Find where the given text appears and provide that cell's center as [x, y] coordinate. 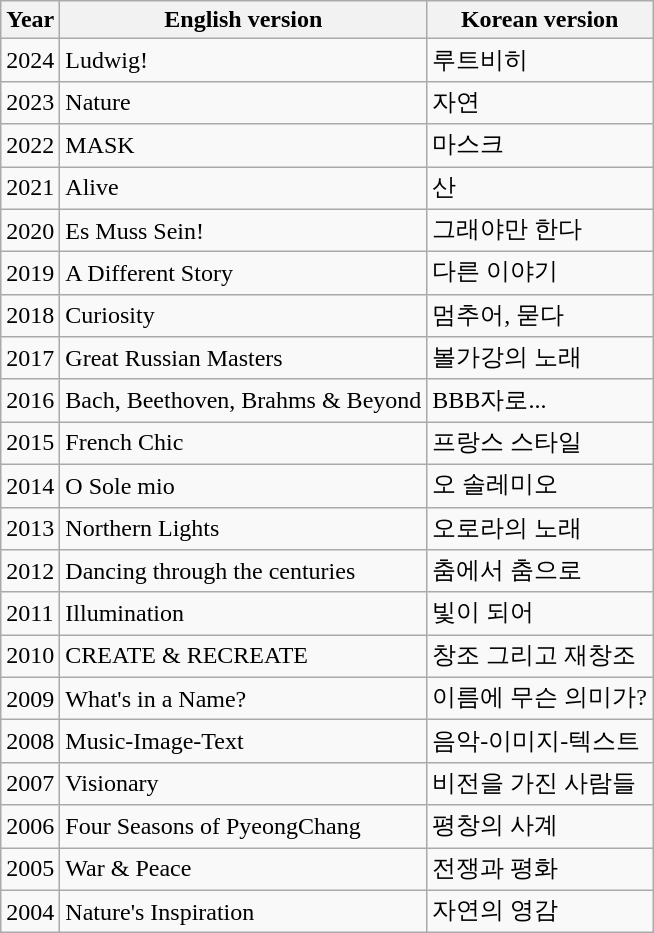
English version [244, 20]
프랑스 스타일 [540, 444]
2019 [30, 274]
그래야만 한다 [540, 230]
MASK [244, 146]
2015 [30, 444]
Ludwig! [244, 60]
평창의 사계 [540, 826]
비전을 가진 사람들 [540, 784]
멈추어, 묻다 [540, 316]
산 [540, 188]
2006 [30, 826]
2007 [30, 784]
2017 [30, 358]
창조 그리고 재창조 [540, 656]
자연 [540, 102]
2020 [30, 230]
춤에서 춤으로 [540, 572]
전쟁과 평화 [540, 870]
Year [30, 20]
다른 이야기 [540, 274]
2022 [30, 146]
Bach, Beethoven, Brahms & Beyond [244, 400]
O Sole mio [244, 486]
War & Peace [244, 870]
2011 [30, 614]
CREATE & RECREATE [244, 656]
마스크 [540, 146]
BBB자로... [540, 400]
2004 [30, 912]
2023 [30, 102]
음악-이미지-텍스트 [540, 742]
Nature [244, 102]
빛이 되어 [540, 614]
루트비히 [540, 60]
2024 [30, 60]
볼가강의 노래 [540, 358]
자연의 영감 [540, 912]
2021 [30, 188]
2014 [30, 486]
이름에 무슨 의미가? [540, 698]
Korean version [540, 20]
2008 [30, 742]
Music-Image-Text [244, 742]
2010 [30, 656]
Great Russian Masters [244, 358]
2016 [30, 400]
Nature's Inspiration [244, 912]
2013 [30, 528]
Northern Lights [244, 528]
What's in a Name? [244, 698]
2005 [30, 870]
2012 [30, 572]
Alive [244, 188]
Es Muss Sein! [244, 230]
Four Seasons of PyeongChang [244, 826]
오로라의 노래 [540, 528]
A Different Story [244, 274]
Curiosity [244, 316]
2018 [30, 316]
2009 [30, 698]
오 솔레미오 [540, 486]
Visionary [244, 784]
French Chic [244, 444]
Dancing through the centuries [244, 572]
Illumination [244, 614]
